Provide the (x, y) coordinate of the cell's center where the given text is located.  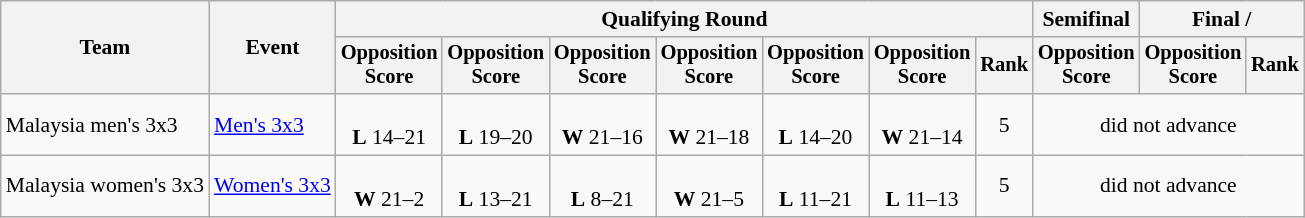
L 11–21 (816, 186)
L 13–21 (496, 186)
Semifinal (1086, 19)
Men's 3x3 (272, 124)
Event (272, 48)
Team (105, 48)
L 14–21 (390, 124)
Final / (1222, 19)
L 14–20 (816, 124)
Malaysia women's 3x3 (105, 186)
L 8–21 (602, 186)
Qualifying Round (684, 19)
Malaysia men's 3x3 (105, 124)
W 21–18 (710, 124)
W 21–2 (390, 186)
W 21–14 (922, 124)
L 19–20 (496, 124)
W 21–16 (602, 124)
L 11–13 (922, 186)
Women's 3x3 (272, 186)
W 21–5 (710, 186)
